Pinpoint the cell where the given text exists, returning its (x, y) midpoint coordinate. 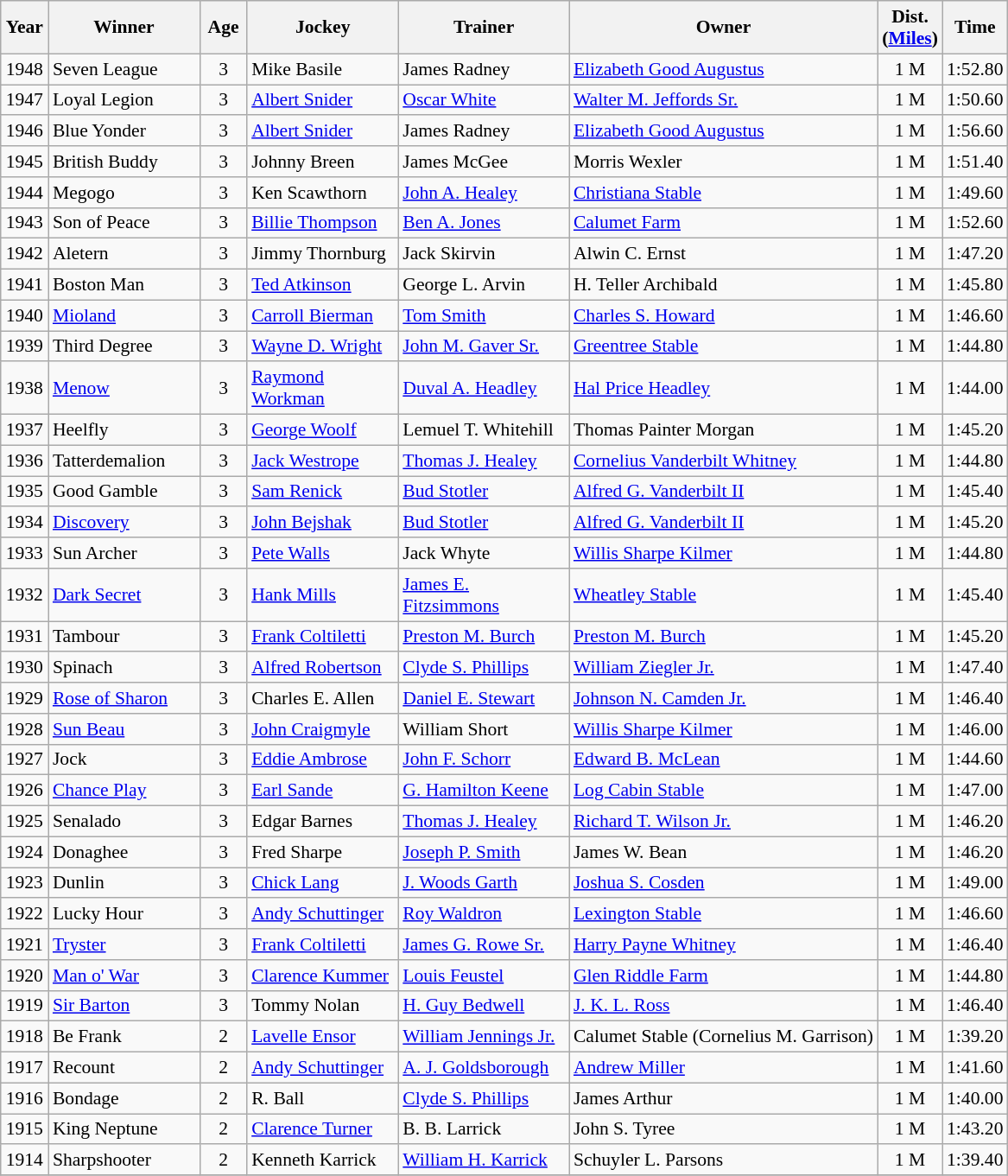
1919 (24, 1006)
1:49.60 (974, 193)
Hal Price Headley (724, 389)
British Buddy (124, 162)
1920 (24, 976)
Tom Smith (484, 315)
Thomas Painter Morgan (724, 430)
William Ziegler Jr. (724, 668)
1922 (24, 914)
Tambour (124, 637)
1914 (24, 1160)
Morris Wexler (724, 162)
1946 (24, 131)
1925 (24, 822)
Jimmy Thornburg (323, 254)
James E. Fitzsimmons (484, 594)
Ted Atkinson (323, 285)
John S. Tyree (724, 1129)
1927 (24, 760)
R. Ball (323, 1098)
1944 (24, 193)
1:43.20 (974, 1129)
Lavelle Ensor (323, 1037)
James G. Rowe Sr. (484, 944)
1924 (24, 852)
1:56.60 (974, 131)
1915 (24, 1129)
A. J. Goldsborough (484, 1068)
Owner (724, 28)
Jack Whyte (484, 553)
1:44.00 (974, 389)
J. K. L. Ross (724, 1006)
Carroll Bierman (323, 315)
H. Guy Bedwell (484, 1006)
King Neptune (124, 1129)
Tatterdemalion (124, 461)
Billie Thompson (323, 223)
1:50.60 (974, 100)
1917 (24, 1068)
Alfred Robertson (323, 668)
Joshua S. Cosden (724, 883)
Sharpshooter (124, 1160)
1930 (24, 668)
George Woolf (323, 430)
Donaghee (124, 852)
Time (974, 28)
Sir Barton (124, 1006)
Third Degree (124, 346)
Eddie Ambrose (323, 760)
Joseph P. Smith (484, 852)
Lexington Stable (724, 914)
Chick Lang (323, 883)
Daniel E. Stewart (484, 698)
Menow (124, 389)
Duval A. Headley (484, 389)
Charles E. Allen (323, 698)
James Arthur (724, 1098)
Sam Renick (323, 492)
Discovery (124, 523)
1:47.00 (974, 791)
Megogo (124, 193)
1923 (24, 883)
1:45.80 (974, 285)
John A. Healey (484, 193)
Andrew Miller (724, 1068)
Glen Riddle Farm (724, 976)
Kenneth Karrick (323, 1160)
1:44.60 (974, 760)
Chance Play (124, 791)
Year (24, 28)
Schuyler L. Parsons (724, 1160)
Wayne D. Wright (323, 346)
1931 (24, 637)
Aletern (124, 254)
Be Frank (124, 1037)
Sun Archer (124, 553)
Christiana Stable (724, 193)
Log Cabin Stable (724, 791)
1918 (24, 1037)
Dark Secret (124, 594)
Fred Sharpe (323, 852)
1:51.40 (974, 162)
Roy Waldron (484, 914)
Calumet Stable (Cornelius M. Garrison) (724, 1037)
Ben A. Jones (484, 223)
Jockey (323, 28)
1:47.40 (974, 668)
Jock (124, 760)
1942 (24, 254)
Spinach (124, 668)
Sun Beau (124, 729)
1:47.20 (974, 254)
Seven League (124, 69)
Blue Yonder (124, 131)
Age (223, 28)
Earl Sande (323, 791)
1943 (24, 223)
1921 (24, 944)
1947 (24, 100)
1:39.40 (974, 1160)
1928 (24, 729)
John Craigmyle (323, 729)
Ken Scawthorn (323, 193)
1935 (24, 492)
1:49.00 (974, 883)
1937 (24, 430)
1:41.60 (974, 1068)
Hank Mills (323, 594)
Pete Walls (323, 553)
1941 (24, 285)
Rose of Sharon (124, 698)
Mioland (124, 315)
Edward B. McLean (724, 760)
Johnson N. Camden Jr. (724, 698)
B. B. Larrick (484, 1129)
Clarence Kummer (323, 976)
1:40.00 (974, 1098)
Greentree Stable (724, 346)
Dunlin (124, 883)
Walter M. Jeffords Sr. (724, 100)
1938 (24, 389)
1:52.80 (974, 69)
Charles S. Howard (724, 315)
Lucky Hour (124, 914)
1936 (24, 461)
Richard T. Wilson Jr. (724, 822)
1:39.20 (974, 1037)
1:46.00 (974, 729)
1948 (24, 69)
Cornelius Vanderbilt Whitney (724, 461)
George L. Arvin (484, 285)
Lemuel T. Whitehill (484, 430)
William Jennings Jr. (484, 1037)
Recount (124, 1068)
Mike Basile (323, 69)
Son of Peace (124, 223)
Senalado (124, 822)
1945 (24, 162)
Heelfly (124, 430)
1940 (24, 315)
Raymond Workman (323, 389)
1933 (24, 553)
Bondage (124, 1098)
1916 (24, 1098)
John F. Schorr (484, 760)
Tryster (124, 944)
Jack Skirvin (484, 254)
1:52.60 (974, 223)
Trainer (484, 28)
Jack Westrope (323, 461)
J. Woods Garth (484, 883)
William H. Karrick (484, 1160)
1929 (24, 698)
Tommy Nolan (323, 1006)
Winner (124, 28)
1934 (24, 523)
William Short (484, 729)
Boston Man (124, 285)
Edgar Barnes (323, 822)
James W. Bean (724, 852)
Clarence Turner (323, 1129)
John Bejshak (323, 523)
Wheatley Stable (724, 594)
1932 (24, 594)
Calumet Farm (724, 223)
Johnny Breen (323, 162)
Harry Payne Whitney (724, 944)
G. Hamilton Keene (484, 791)
Louis Feustel (484, 976)
Alwin C. Ernst (724, 254)
1939 (24, 346)
Loyal Legion (124, 100)
H. Teller Archibald (724, 285)
1926 (24, 791)
John M. Gaver Sr. (484, 346)
James McGee (484, 162)
Oscar White (484, 100)
Man o' War (124, 976)
Dist. (Miles) (910, 28)
Good Gamble (124, 492)
